Determine the (x, y) coordinate at the center of the cell enclosing the given text.  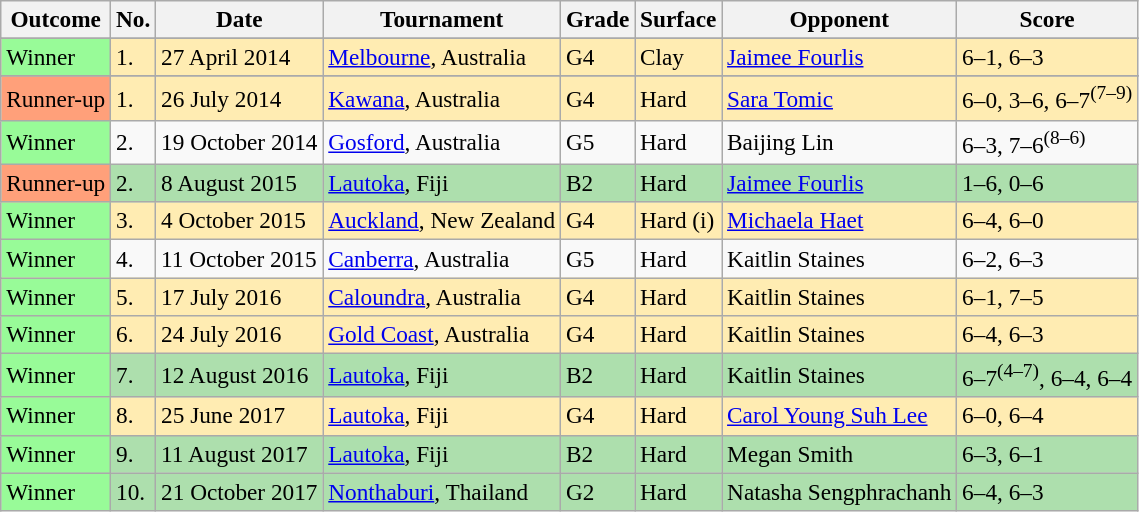
6–1, 7–5 (1048, 296)
5. (134, 296)
6–3, 6–1 (1048, 454)
11 August 2017 (240, 454)
Auckland, New Zealand (442, 221)
6–1, 6–3 (1048, 57)
Score (1048, 19)
Kawana, Australia (442, 98)
Grade (598, 19)
8 August 2015 (240, 183)
Melbourne, Australia (442, 57)
12 August 2016 (240, 375)
7. (134, 375)
Hard (i) (678, 221)
26 July 2014 (240, 98)
1–6, 0–6 (1048, 183)
10. (134, 491)
Baijing Lin (840, 142)
6–2, 6–3 (1048, 258)
Date (240, 19)
3. (134, 221)
6–7(4–7), 6–4, 6–4 (1048, 375)
Carol Young Suh Lee (840, 416)
Opponent (840, 19)
9. (134, 454)
6–0, 3–6, 6–7(7–9) (1048, 98)
6. (134, 334)
21 October 2017 (240, 491)
Surface (678, 19)
G2 (598, 491)
Tournament (442, 19)
Gosford, Australia (442, 142)
Canberra, Australia (442, 258)
Megan Smith (840, 454)
11 October 2015 (240, 258)
Natasha Sengphrachanh (840, 491)
19 October 2014 (240, 142)
Sara Tomic (840, 98)
Nonthaburi, Thailand (442, 491)
24 July 2016 (240, 334)
4 October 2015 (240, 221)
25 June 2017 (240, 416)
6–4, 6–0 (1048, 221)
No. (134, 19)
Outcome (56, 19)
6–0, 6–4 (1048, 416)
6–3, 7–6(8–6) (1048, 142)
Clay (678, 57)
4. (134, 258)
Michaela Haet (840, 221)
Gold Coast, Australia (442, 334)
17 July 2016 (240, 296)
27 April 2014 (240, 57)
8. (134, 416)
Caloundra, Australia (442, 296)
